Scan for the cell matching the given text and deliver its [x, y] coordinate at center. 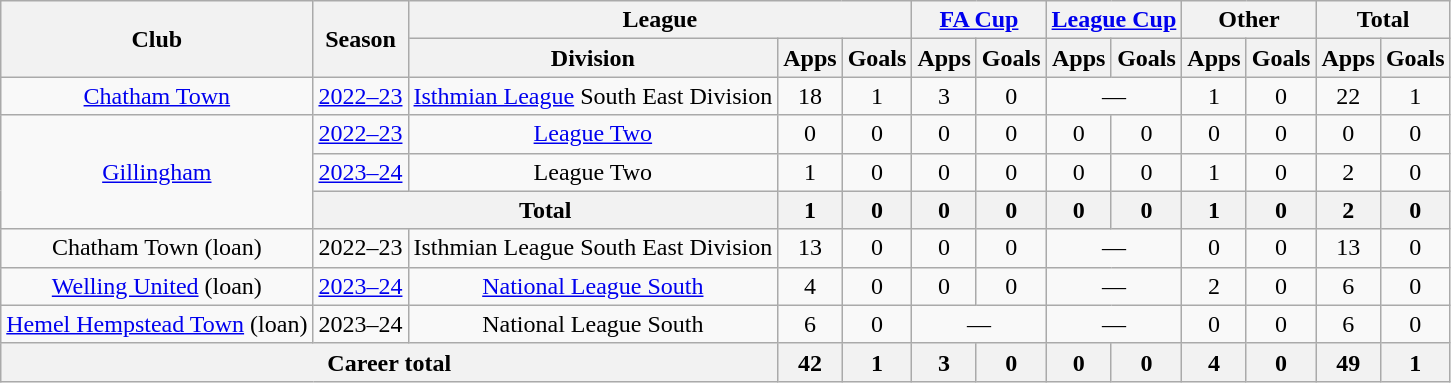
Season [360, 39]
Chatham Town [157, 96]
Welling United (loan) [157, 286]
Chatham Town (loan) [157, 248]
Career total [390, 362]
Gillingham [157, 172]
League Cup [1114, 20]
Club [157, 39]
49 [1348, 362]
42 [810, 362]
League [660, 20]
FA Cup [979, 20]
Other [1249, 20]
Division [593, 58]
18 [810, 96]
Hemel Hempstead Town (loan) [157, 324]
22 [1348, 96]
